Capture the cell that displays the provided text and extract its [x, y] central coordinate. 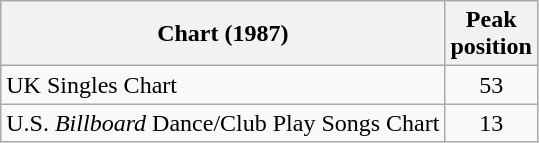
U.S. Billboard Dance/Club Play Songs Chart [223, 123]
53 [491, 85]
UK Singles Chart [223, 85]
Chart (1987) [223, 34]
Peakposition [491, 34]
13 [491, 123]
